Scan for the cell matching the given text and deliver its [X, Y] coordinate at center. 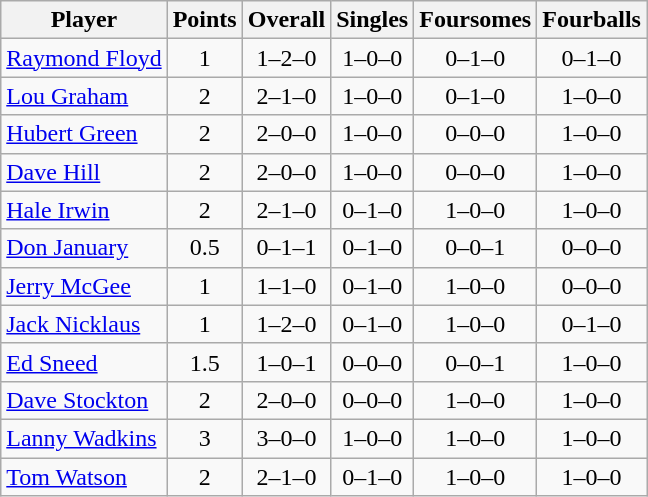
Dave Stockton [84, 400]
3 [204, 438]
1–0–1 [286, 362]
Lanny Wadkins [84, 438]
Tom Watson [84, 477]
Don January [84, 248]
Raymond Floyd [84, 58]
Ed Sneed [84, 362]
Dave Hill [84, 172]
Jack Nicklaus [84, 324]
Fourballs [592, 20]
Hubert Green [84, 134]
1–1–0 [286, 286]
Hale Irwin [84, 210]
Overall [286, 20]
Player [84, 20]
Points [204, 20]
3–0–0 [286, 438]
Lou Graham [84, 96]
Singles [372, 20]
1.5 [204, 362]
0–1–1 [286, 248]
Jerry McGee [84, 286]
0.5 [204, 248]
Foursomes [476, 20]
